Locate the cell with the specified text and output its [x, y] center coordinate. 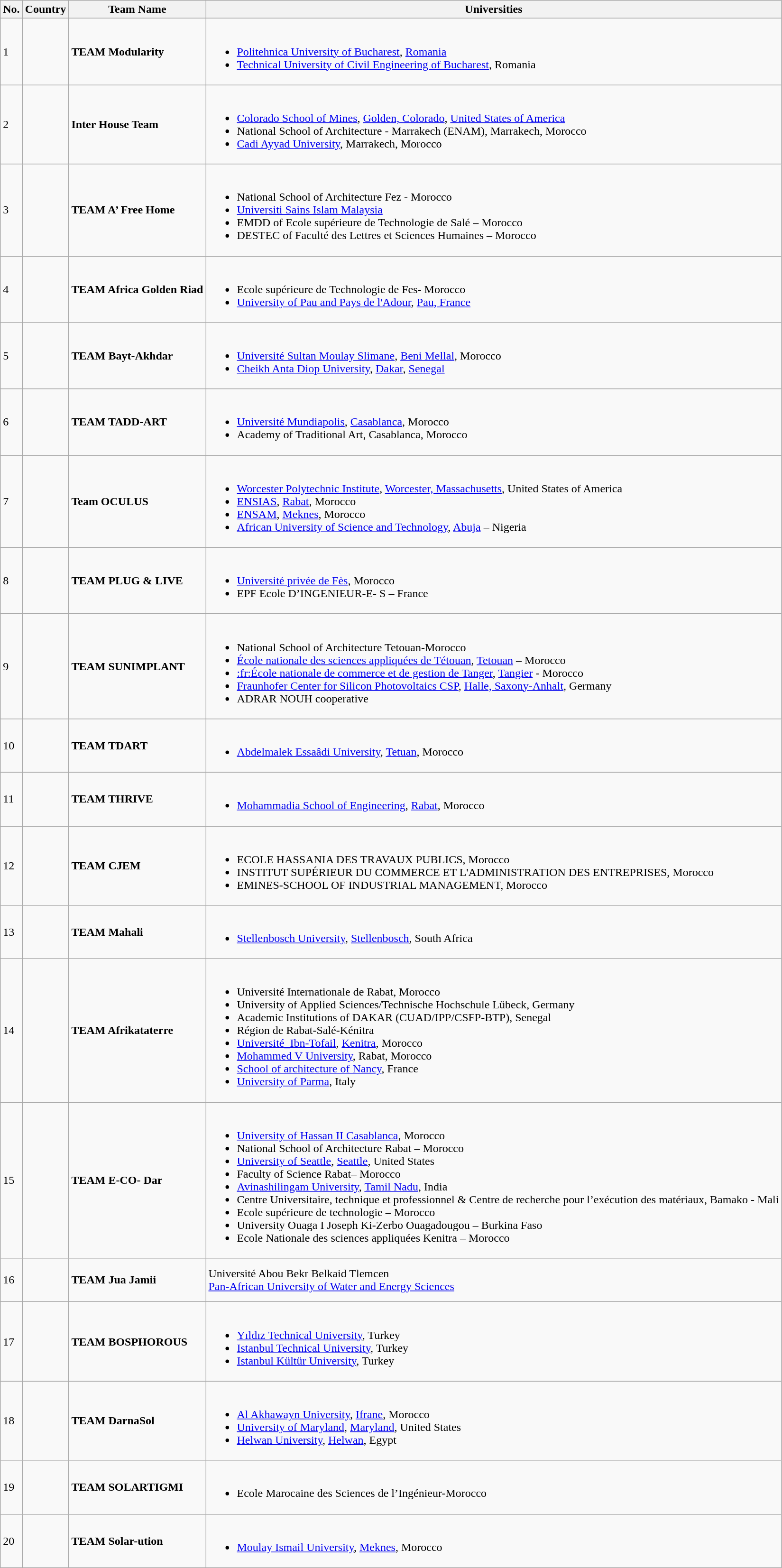
TEAM Afrikataterre [138, 1031]
1 [11, 52]
Université Sultan Moulay Slimane, Beni Mellal, MoroccoCheikh Anta Diop University, Dakar, Senegal [494, 356]
Al Akhawayn University, Ifrane, MoroccoUniversity of Maryland, Maryland, United StatesHelwan University, Helwan, Egypt [494, 1421]
No. [11, 9]
TEAM PLUG & LIVE [138, 581]
TEAM Modularity [138, 52]
15 [11, 1180]
10 [11, 746]
18 [11, 1421]
13 [11, 932]
2 [11, 124]
Yıldız Technical University, TurkeyIstanbul Technical University, TurkeyIstanbul Kültür University, Turkey [494, 1341]
Université Mundiapolis, Casablanca, MoroccoAcademy of Traditional Art, Casablanca, Morocco [494, 422]
14 [11, 1031]
8 [11, 581]
Universities [494, 9]
Ecole Marocaine des Sciences de l’Ingénieur-Morocco [494, 1487]
Mohammadia School of Engineering, Rabat, Morocco [494, 799]
TEAM Africa Golden Riad [138, 289]
TEAM TADD-ART [138, 422]
7 [11, 501]
Country [46, 9]
TEAM Bayt-Akhdar [138, 356]
TEAM THRIVE [138, 799]
17 [11, 1341]
TEAM SUNIMPLANT [138, 666]
Inter House Team [138, 124]
4 [11, 289]
Abdelmalek Essaâdi University, Tetuan, Morocco [494, 746]
Ecole supérieure de Technologie de Fes- MoroccoUniversity of Pau and Pays de l'Adour, Pau, France [494, 289]
TEAM TDART [138, 746]
19 [11, 1487]
9 [11, 666]
TEAM Solar-ution [138, 1540]
TEAM Jua Jamii [138, 1280]
Stellenbosch University, Stellenbosch, South Africa [494, 932]
Université privée de Fès, MoroccoEPF Ecole D’INGENIEUR-E- S – France [494, 581]
Moulay Ismail University, Meknes, Morocco [494, 1540]
Team Name [138, 9]
Université Abou Bekr Belkaid TlemcenPan-African University of Water and Energy Sciences [494, 1280]
12 [11, 866]
TEAM CJEM [138, 866]
6 [11, 422]
TEAM E-CO- Dar [138, 1180]
20 [11, 1540]
3 [11, 210]
Politehnica University of Bucharest, RomaniaTechnical University of Civil Engineering of Bucharest, Romania [494, 52]
16 [11, 1280]
Team OCULUS [138, 501]
TEAM SOLARTIGMI [138, 1487]
TEAM Mahali [138, 932]
11 [11, 799]
5 [11, 356]
TEAM BOSPHOROUS [138, 1341]
TEAM A’ Free Home [138, 210]
TEAM DarnaSol [138, 1421]
